For the text-containing cell, return its midpoint in [x, y] coordinate format. 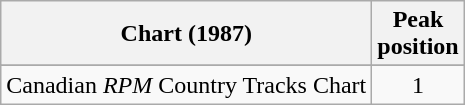
Chart (1987) [186, 34]
Peakposition [418, 34]
1 [418, 85]
Canadian RPM Country Tracks Chart [186, 85]
